Identify which cell holds the provided text, then report its [X, Y] central coordinate. 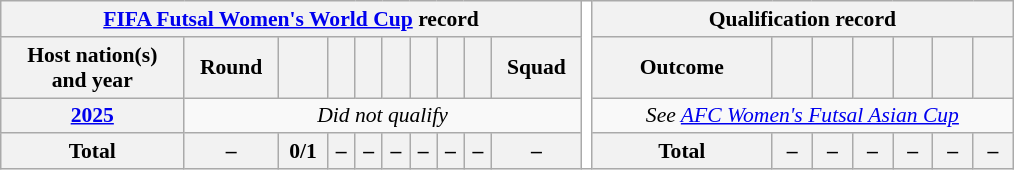
Host nation(s)and year [92, 68]
Qualification record [803, 19]
Outcome [682, 68]
2025 [92, 116]
Round [232, 68]
Squad [536, 68]
FIFA Futsal Women's World Cup record [292, 19]
0/1 [302, 152]
See AFC Women's Futsal Asian Cup [803, 116]
Did not qualify [383, 116]
